Search for the cell housing the specified text and yield its (x, y) center coordinate. 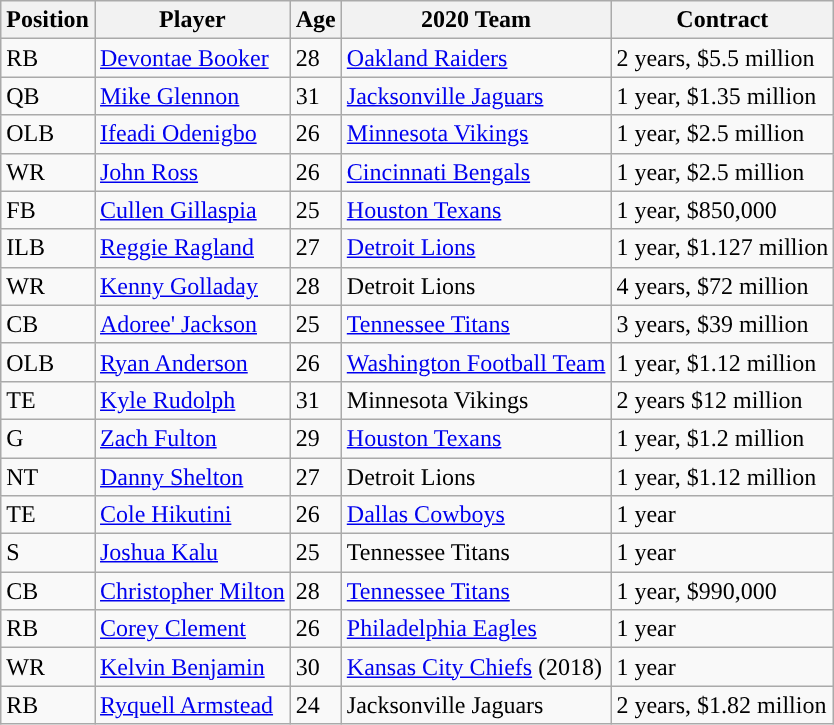
2020 Team (476, 20)
1 year, $850,000 (722, 210)
Mike Glennon (192, 96)
ILB (48, 248)
Reggie Ragland (192, 248)
QB (48, 96)
Position (48, 20)
Cullen Gillaspia (192, 210)
Ifeadi Odenigbo (192, 134)
30 (316, 667)
Age (316, 20)
Corey Clement (192, 629)
Player (192, 20)
FB (48, 210)
S (48, 553)
Devontae Booker (192, 58)
Ryquell Armstead (192, 705)
Ryan Anderson (192, 362)
Cole Hikutini (192, 515)
1 year, $1.127 million (722, 248)
1 year, $1.35 million (722, 96)
1 year, $990,000 (722, 591)
Joshua Kalu (192, 553)
Kelvin Benjamin (192, 667)
NT (48, 477)
G (48, 438)
1 year, $1.2 million (722, 438)
3 years, $39 million (722, 324)
29 (316, 438)
Christopher Milton (192, 591)
2 years $12 million (722, 400)
4 years, $72 million (722, 286)
Philadelphia Eagles (476, 629)
2 years, $5.5 million (722, 58)
Danny Shelton (192, 477)
Contract (722, 20)
24 (316, 705)
John Ross (192, 172)
Adoree' Jackson (192, 324)
Zach Fulton (192, 438)
Kenny Golladay (192, 286)
Washington Football Team (476, 362)
Kyle Rudolph (192, 400)
Cincinnati Bengals (476, 172)
Oakland Raiders (476, 58)
2 years, $1.82 million (722, 705)
Dallas Cowboys (476, 515)
Kansas City Chiefs (2018) (476, 667)
